Return [x, y] of the center of cell containing provided text 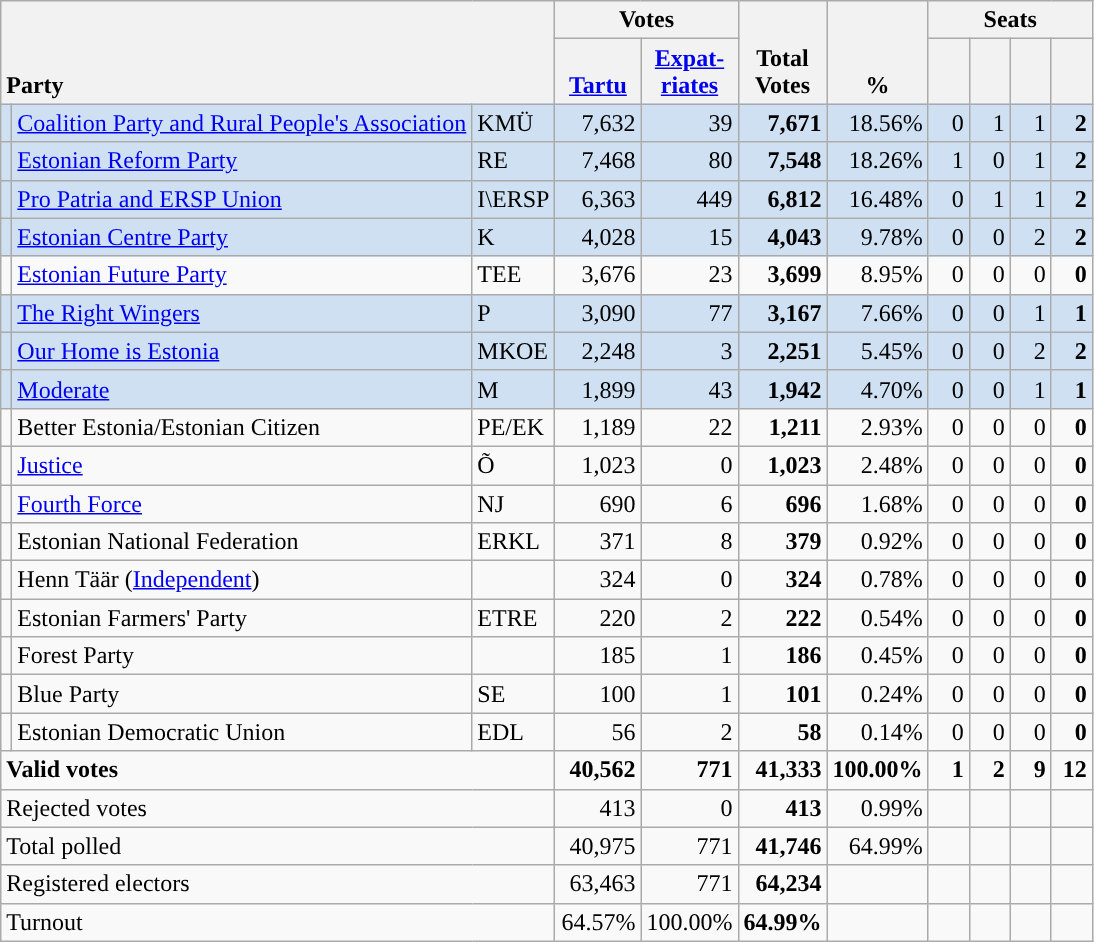
2.93% [878, 427]
M [514, 389]
3,167 [782, 313]
100 [598, 694]
1,942 [782, 389]
185 [598, 656]
0.54% [878, 618]
22 [690, 427]
101 [782, 694]
7,548 [782, 161]
Õ [514, 465]
Estonian Centre Party [242, 237]
2.48% [878, 465]
5.45% [878, 351]
Total Votes [782, 52]
Estonian Democratic Union [242, 732]
0.99% [878, 808]
Turnout [278, 922]
I\ERSP [514, 199]
2,251 [782, 351]
Justice [242, 465]
77 [690, 313]
9.78% [878, 237]
1.68% [878, 503]
56 [598, 732]
0.14% [878, 732]
K [514, 237]
16.48% [878, 199]
80 [690, 161]
Rejected votes [278, 808]
3,090 [598, 313]
40,975 [598, 846]
1,899 [598, 389]
18.26% [878, 161]
EDL [514, 732]
371 [598, 542]
Our Home is Estonia [242, 351]
P [514, 313]
0.92% [878, 542]
379 [782, 542]
Pro Patria and ERSP Union [242, 199]
Fourth Force [242, 503]
3,699 [782, 275]
4,028 [598, 237]
PE/EK [514, 427]
15 [690, 237]
0.24% [878, 694]
Forest Party [242, 656]
39 [690, 123]
58 [782, 732]
41,746 [782, 846]
Votes [646, 20]
1,211 [782, 427]
690 [598, 503]
12 [1072, 770]
KMÜ [514, 123]
% [878, 52]
Better Estonia/Estonian Citizen [242, 427]
6,812 [782, 199]
40,562 [598, 770]
7,632 [598, 123]
Estonian Farmers' Party [242, 618]
43 [690, 389]
NJ [514, 503]
696 [782, 503]
64.57% [598, 922]
8 [690, 542]
Moderate [242, 389]
64,234 [782, 884]
Total polled [278, 846]
41,333 [782, 770]
Blue Party [242, 694]
Henn Täär (Independent) [242, 580]
Tartu [598, 72]
0.45% [878, 656]
6,363 [598, 199]
Estonian Future Party [242, 275]
63,463 [598, 884]
2,248 [598, 351]
8.95% [878, 275]
6 [690, 503]
Valid votes [278, 770]
9 [1030, 770]
Estonian National Federation [242, 542]
Party [278, 52]
SE [514, 694]
23 [690, 275]
RE [514, 161]
Registered electors [278, 884]
ETRE [514, 618]
18.56% [878, 123]
222 [782, 618]
MKOE [514, 351]
TEE [514, 275]
4.70% [878, 389]
Estonian Reform Party [242, 161]
1,189 [598, 427]
Seats [1010, 20]
7,671 [782, 123]
ERKL [514, 542]
0.78% [878, 580]
220 [598, 618]
186 [782, 656]
7,468 [598, 161]
3,676 [598, 275]
7.66% [878, 313]
4,043 [782, 237]
3 [690, 351]
Coalition Party and Rural People's Association [242, 123]
449 [690, 199]
The Right Wingers [242, 313]
Expat- riates [690, 72]
